From the cell containing the given text, extract its center point as (x, y) coordinate. 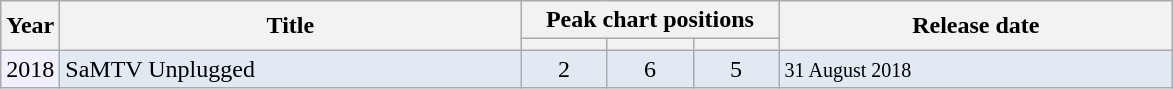
2018 (30, 69)
2 (564, 69)
5 (736, 69)
SaMTV Unplugged (290, 69)
Year (30, 26)
6 (650, 69)
Title (290, 26)
31 August 2018 (976, 69)
Release date (976, 26)
Peak chart positions (650, 20)
